Find where the given text appears and provide that cell's center as [X, Y] coordinate. 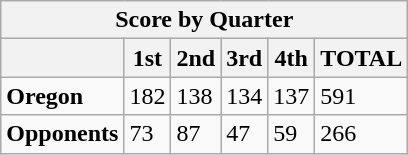
182 [148, 96]
266 [362, 134]
87 [196, 134]
47 [244, 134]
Oregon [62, 96]
TOTAL [362, 58]
3rd [244, 58]
137 [292, 96]
138 [196, 96]
73 [148, 134]
2nd [196, 58]
1st [148, 58]
59 [292, 134]
591 [362, 96]
Score by Quarter [204, 20]
Opponents [62, 134]
4th [292, 58]
134 [244, 96]
